Pinpoint the cell where the given text exists, returning its (x, y) midpoint coordinate. 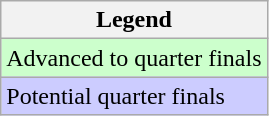
Advanced to quarter finals (134, 58)
Legend (134, 20)
Potential quarter finals (134, 96)
